Detect which cell encompasses the target text, then output its (x, y) center coordinate. 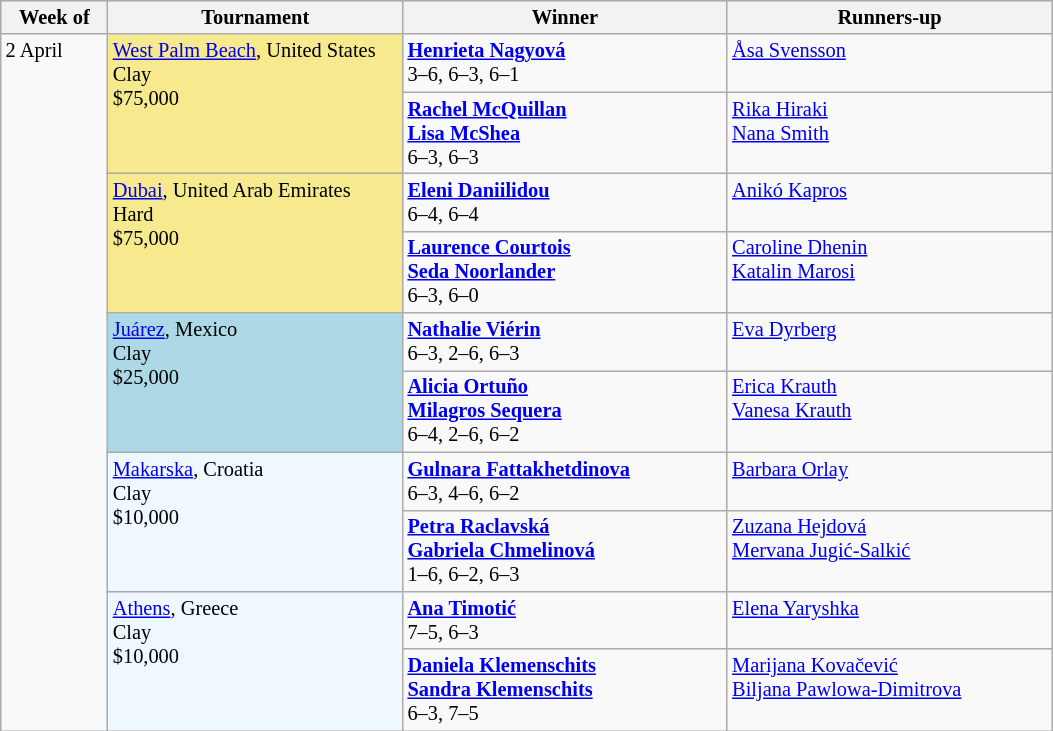
Barbara Orlay (890, 481)
Dubai, United Arab Emirates Hard $75,000 (256, 242)
Caroline Dhenin Katalin Marosi (890, 272)
Petra Raclavská Gabriela Chmelinová 1–6, 6–2, 6–3 (566, 551)
Åsa Svensson (890, 63)
Makarska, Croatia Clay $10,000 (256, 522)
Winner (566, 17)
Tournament (256, 17)
2 April (54, 382)
Runners-up (890, 17)
Laurence Courtois Seda Noorlander 6–3, 6–0 (566, 272)
Ana Timotić 7–5, 6–3 (566, 620)
Rika Hiraki Nana Smith (890, 133)
Elena Yaryshka (890, 620)
Erica Krauth Vanesa Krauth (890, 411)
Week of (54, 17)
Nathalie Viérin 6–3, 2–6, 6–3 (566, 342)
Eva Dyrberg (890, 342)
Marijana Kovačević Biljana Pawlowa-Dimitrova (890, 690)
Daniela Klemenschits Sandra Klemenschits 6–3, 7–5 (566, 690)
Anikó Kapros (890, 202)
Juárez, Mexico Clay $25,000 (256, 382)
West Palm Beach, United States Clay $75,000 (256, 104)
Alicia Ortuño Milagros Sequera 6–4, 2–6, 6–2 (566, 411)
Gulnara Fattakhetdinova 6–3, 4–6, 6–2 (566, 481)
Athens, Greece Clay $10,000 (256, 660)
Eleni Daniilidou 6–4, 6–4 (566, 202)
Henrieta Nagyová 3–6, 6–3, 6–1 (566, 63)
Zuzana Hejdová Mervana Jugić-Salkić (890, 551)
Rachel McQuillan Lisa McShea 6–3, 6–3 (566, 133)
